Detect which cell encompasses the target text, then output its [X, Y] center coordinate. 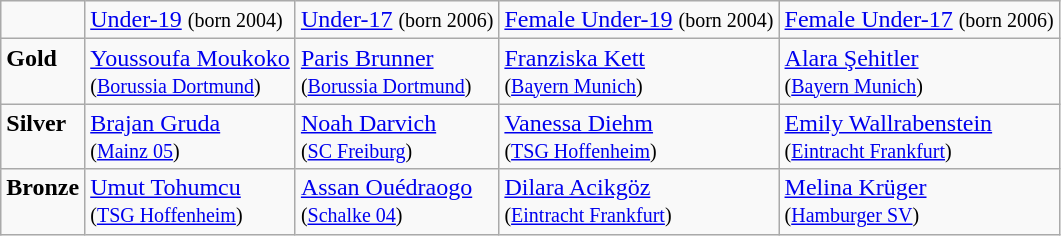
Under-17 (born 2006) [397, 20]
Melina Krüger (Hamburger SV) [919, 202]
Dilara Acikgöz (Eintracht Frankfurt) [639, 202]
Umut Tohumcu (TSG Hoffenheim) [190, 202]
Youssoufa Moukoko (Borussia Dortmund) [190, 72]
Vanessa Diehm (TSG Hoffenheim) [639, 136]
Franziska Kett (Bayern Munich) [639, 72]
Female Under-19 (born 2004) [639, 20]
Noah Darvich (SC Freiburg) [397, 136]
Emily Wallrabenstein (Eintracht Frankfurt) [919, 136]
Under-19 (born 2004) [190, 20]
Paris Brunner (Borussia Dortmund) [397, 72]
Assan Ouédraogo (Schalke 04) [397, 202]
Silver [43, 136]
Brajan Gruda (Mainz 05) [190, 136]
Alara Şehitler (Bayern Munich) [919, 72]
Female Under-17 (born 2006) [919, 20]
Gold [43, 72]
Bronze [43, 202]
